Provide the [X, Y] coordinate of the cell's center where the given text is located.  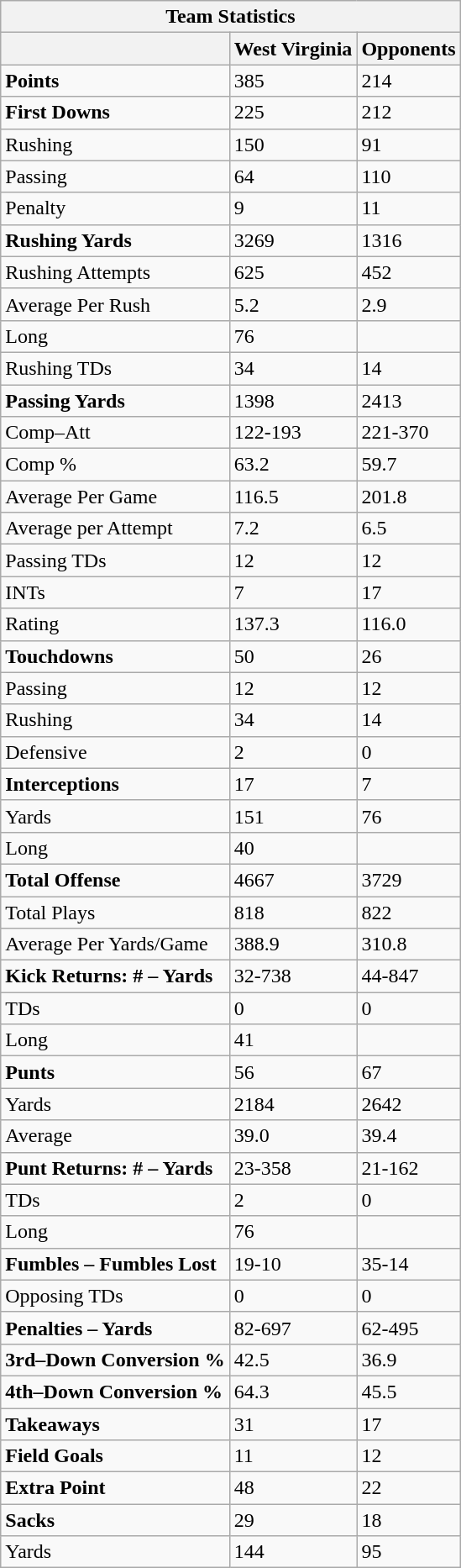
137.3 [293, 624]
67 [408, 1072]
Defensive [115, 752]
822 [408, 912]
452 [408, 272]
Sacks [115, 1520]
63.2 [293, 465]
35-14 [408, 1264]
Points [115, 81]
3rd–Down Conversion % [115, 1360]
Touchdowns [115, 656]
22 [408, 1488]
Passing Yards [115, 401]
Rating [115, 624]
Rushing TDs [115, 368]
2413 [408, 401]
5.2 [293, 304]
82-697 [293, 1328]
29 [293, 1520]
Field Goals [115, 1456]
1398 [293, 401]
212 [408, 113]
818 [293, 912]
150 [293, 145]
39.4 [408, 1136]
95 [408, 1552]
50 [293, 656]
221-370 [408, 433]
3729 [408, 880]
625 [293, 272]
21-162 [408, 1168]
Takeaways [115, 1424]
310.8 [408, 944]
4th–Down Conversion % [115, 1392]
Team Statistics [230, 17]
23-358 [293, 1168]
19-10 [293, 1264]
7.2 [293, 529]
6.5 [408, 529]
2.9 [408, 304]
Total Plays [115, 912]
West Virginia [293, 49]
59.7 [408, 465]
18 [408, 1520]
62-495 [408, 1328]
Punts [115, 1072]
Opponents [408, 49]
225 [293, 113]
Average per Attempt [115, 529]
36.9 [408, 1360]
64.3 [293, 1392]
116.0 [408, 624]
31 [293, 1424]
Average Per Yards/Game [115, 944]
151 [293, 816]
Kick Returns: # – Yards [115, 976]
Comp–Att [115, 433]
385 [293, 81]
2642 [408, 1104]
Extra Point [115, 1488]
Rushing Yards [115, 240]
First Downs [115, 113]
Penalties – Yards [115, 1328]
Penalty [115, 208]
Average Per Game [115, 497]
26 [408, 656]
Comp % [115, 465]
91 [408, 145]
144 [293, 1552]
Opposing TDs [115, 1296]
9 [293, 208]
388.9 [293, 944]
48 [293, 1488]
122-193 [293, 433]
110 [408, 176]
Passing TDs [115, 560]
Punt Returns: # – Yards [115, 1168]
201.8 [408, 497]
2184 [293, 1104]
Fumbles – Fumbles Lost [115, 1264]
44-847 [408, 976]
32-738 [293, 976]
56 [293, 1072]
214 [408, 81]
Interceptions [115, 784]
Rushing Attempts [115, 272]
116.5 [293, 497]
INTs [115, 592]
Total Offense [115, 880]
Average [115, 1136]
64 [293, 176]
40 [293, 848]
39.0 [293, 1136]
3269 [293, 240]
1316 [408, 240]
45.5 [408, 1392]
41 [293, 1040]
4667 [293, 880]
Average Per Rush [115, 304]
42.5 [293, 1360]
